Provide the (X, Y) coordinate of the cell's center where the given text is located.  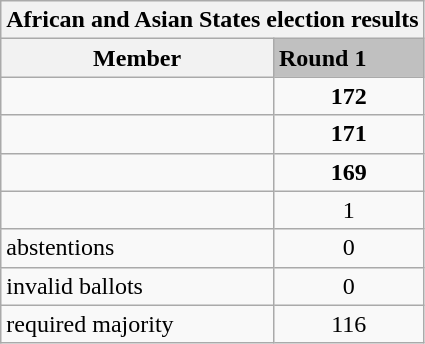
abstentions (138, 248)
invalid ballots (138, 286)
Round 1 (348, 58)
172 (348, 96)
171 (348, 134)
Member (138, 58)
1 (348, 210)
169 (348, 172)
African and Asian States election results (212, 20)
required majority (138, 324)
116 (348, 324)
